Find where the given text appears and provide that cell's center as (X, Y) coordinate. 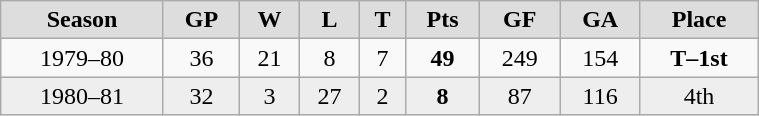
GP (201, 20)
36 (201, 58)
3 (269, 96)
4th (698, 96)
32 (201, 96)
T–1st (698, 58)
GA (600, 20)
49 (443, 58)
T (382, 20)
21 (269, 58)
249 (520, 58)
Place (698, 20)
Season (82, 20)
116 (600, 96)
W (269, 20)
154 (600, 58)
87 (520, 96)
GF (520, 20)
1980–81 (82, 96)
7 (382, 58)
27 (329, 96)
L (329, 20)
1979–80 (82, 58)
Pts (443, 20)
2 (382, 96)
